Locate the cell with the specified text and output its (X, Y) center coordinate. 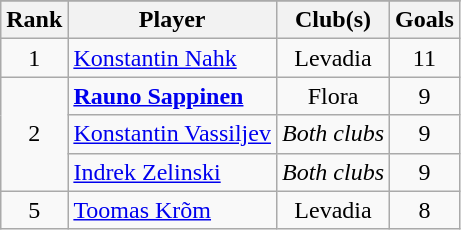
11 (425, 58)
2 (34, 134)
Player (172, 20)
Flora (332, 96)
Rauno Sappinen (172, 96)
8 (425, 210)
1 (34, 58)
5 (34, 210)
Konstantin Vassiljev (172, 134)
Goals (425, 20)
Club(s) (332, 20)
Toomas Krõm (172, 210)
Indrek Zelinski (172, 172)
Rank (34, 20)
Konstantin Nahk (172, 58)
